Determine the [X, Y] coordinate at the center of the cell enclosing the given text.  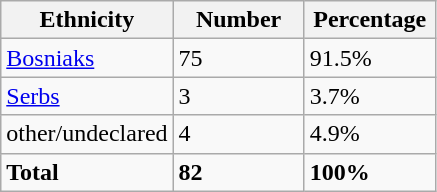
Ethnicity [87, 20]
3 [238, 96]
Number [238, 20]
Serbs [87, 96]
3.7% [370, 96]
other/undeclared [87, 134]
Percentage [370, 20]
75 [238, 58]
82 [238, 172]
100% [370, 172]
4.9% [370, 134]
4 [238, 134]
91.5% [370, 58]
Total [87, 172]
Bosniaks [87, 58]
